Locate the cell with the specified text and output its [X, Y] center coordinate. 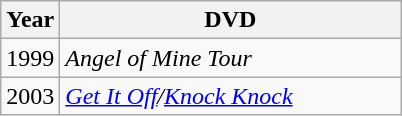
Angel of Mine Tour [230, 58]
1999 [30, 58]
Get It Off/Knock Knock [230, 96]
Year [30, 20]
DVD [230, 20]
2003 [30, 96]
